Determine the (X, Y) coordinate at the center of the cell enclosing the given text.  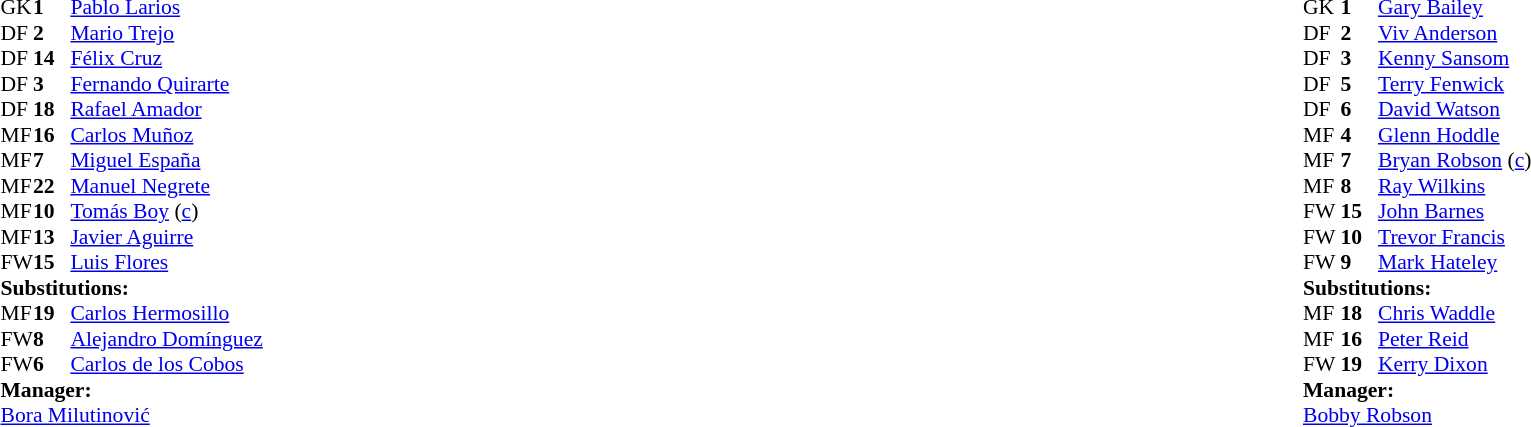
5 (1359, 84)
Ray Wilkins (1454, 186)
Carlos Muñoz (166, 135)
Luis Flores (166, 263)
Chris Waddle (1454, 313)
Terry Fenwick (1454, 84)
Carlos Hermosillo (166, 313)
Kenny Sansom (1454, 59)
Carlos de los Cobos (166, 365)
13 (52, 237)
Félix Cruz (166, 59)
Mark Hateley (1454, 263)
Kerry Dixon (1454, 365)
Fernando Quirarte (166, 84)
Trevor Francis (1454, 237)
Miguel España (166, 161)
Glenn Hoddle (1454, 135)
Manuel Negrete (166, 186)
David Watson (1454, 109)
Viv Anderson (1454, 33)
Javier Aguirre (166, 237)
14 (52, 59)
9 (1359, 263)
Rafael Amador (166, 109)
Peter Reid (1454, 339)
Tomás Boy (c) (166, 211)
4 (1359, 135)
John Barnes (1454, 211)
22 (52, 186)
Bryan Robson (c) (1454, 161)
Alejandro Domínguez (166, 339)
Mario Trejo (166, 33)
